Detect which cell encompasses the target text, then output its [X, Y] center coordinate. 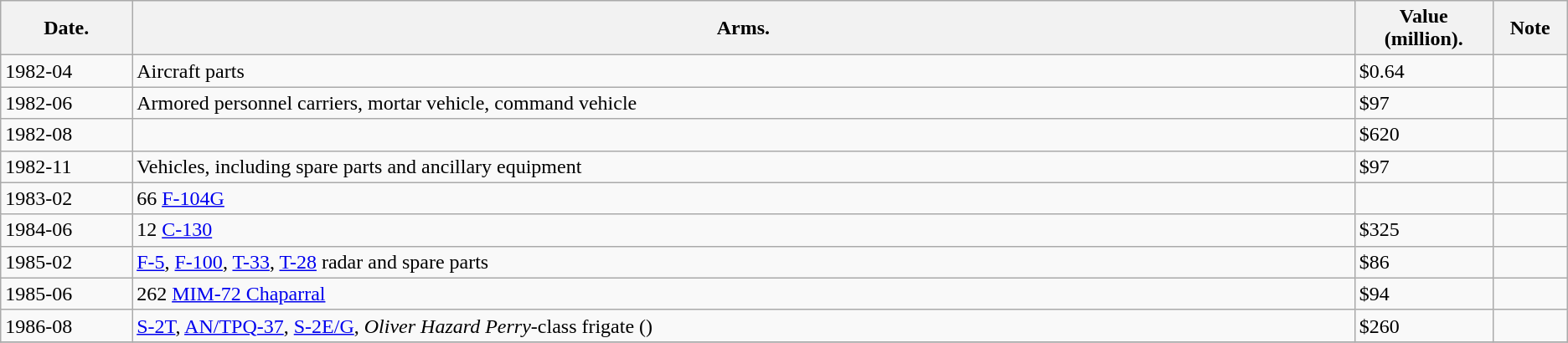
F-5, F-100, T-33, T-28 radar and spare parts [744, 262]
$260 [1424, 325]
Aircraft parts [744, 71]
1982-06 [67, 103]
$94 [1424, 294]
Value (million). [1424, 28]
1983-02 [67, 198]
Date. [67, 28]
Armored personnel carriers, mortar vehicle, command vehicle [744, 103]
12 C-130 [744, 230]
262 MIM-72 Chaparral [744, 294]
$620 [1424, 135]
1985-06 [67, 294]
1982-08 [67, 135]
$86 [1424, 262]
Arms. [744, 28]
S-2T, AN/TPQ-37, S-2E/G, Oliver Hazard Perry-class frigate () [744, 325]
1984-06 [67, 230]
66 F-104G [744, 198]
Vehicles, including spare parts and ancillary equipment [744, 166]
1985-02 [67, 262]
$0.64 [1424, 71]
1982-04 [67, 71]
Note [1529, 28]
1982-11 [67, 166]
$325 [1424, 230]
1986-08 [67, 325]
